Extract the [X, Y] coordinate from the center of the cell holding the provided text.  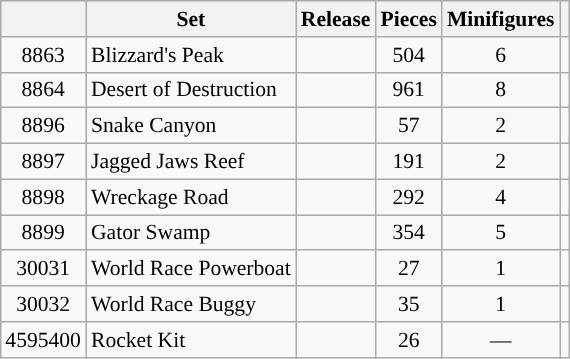
Blizzard's Peak [191, 55]
Gator Swamp [191, 233]
8897 [43, 162]
World Race Powerboat [191, 269]
Set [191, 19]
4 [501, 197]
30031 [43, 269]
8863 [43, 55]
26 [408, 340]
961 [408, 90]
Rocket Kit [191, 340]
8 [501, 90]
8898 [43, 197]
504 [408, 55]
Desert of Destruction [191, 90]
— [501, 340]
354 [408, 233]
57 [408, 126]
27 [408, 269]
Snake Canyon [191, 126]
4595400 [43, 340]
6 [501, 55]
World Race Buggy [191, 304]
292 [408, 197]
8864 [43, 90]
Wreckage Road [191, 197]
191 [408, 162]
Release [336, 19]
35 [408, 304]
30032 [43, 304]
8896 [43, 126]
Minifigures [501, 19]
8899 [43, 233]
Pieces [408, 19]
Jagged Jaws Reef [191, 162]
5 [501, 233]
